Provide the (x, y) coordinate of the cell's center where the given text is located.  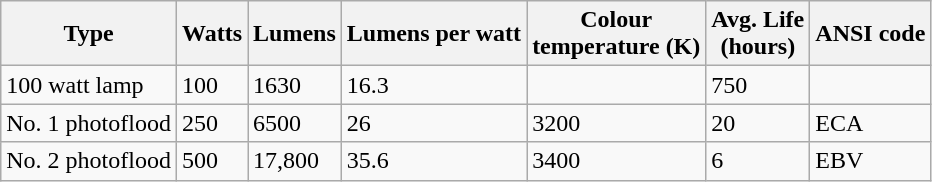
26 (434, 123)
Type (89, 34)
3400 (616, 161)
EBV (870, 161)
Lumens (295, 34)
750 (758, 85)
16.3 (434, 85)
6500 (295, 123)
ECA (870, 123)
35.6 (434, 161)
3200 (616, 123)
250 (212, 123)
Lumens per watt (434, 34)
100 (212, 85)
20 (758, 123)
Avg. Life(hours) (758, 34)
Watts (212, 34)
Colourtemperature (K) (616, 34)
6 (758, 161)
No. 1 photoflood (89, 123)
No. 2 photoflood (89, 161)
500 (212, 161)
ANSI code (870, 34)
100 watt lamp (89, 85)
1630 (295, 85)
17,800 (295, 161)
